Output the [x, y] coordinate of the center of the cell containing the given text.  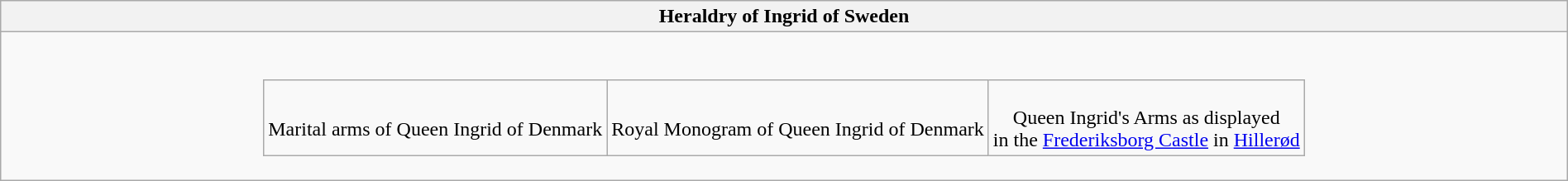
Royal Monogram of Queen Ingrid of Denmark [798, 117]
Marital arms of Queen Ingrid of Denmark [435, 117]
Queen Ingrid's Arms as displayed in the Frederiksborg Castle in Hillerød [1146, 117]
Heraldry of Ingrid of Sweden [784, 17]
